Locate the cell with the specified text and output its (x, y) center coordinate. 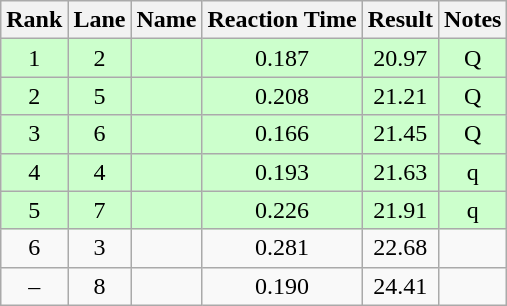
Result (400, 20)
1 (34, 58)
Rank (34, 20)
8 (100, 286)
0.187 (282, 58)
0.226 (282, 210)
– (34, 286)
0.166 (282, 134)
0.193 (282, 172)
0.208 (282, 96)
21.63 (400, 172)
20.97 (400, 58)
7 (100, 210)
24.41 (400, 286)
Lane (100, 20)
21.45 (400, 134)
Name (166, 20)
21.21 (400, 96)
22.68 (400, 248)
0.281 (282, 248)
0.190 (282, 286)
Notes (473, 20)
Reaction Time (282, 20)
21.91 (400, 210)
